Provide the [x, y] coordinate of the cell's center where the given text is located.  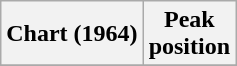
Chart (1964) [72, 34]
Peakposition [189, 34]
